From the cell containing the given text, extract its center point as (x, y) coordinate. 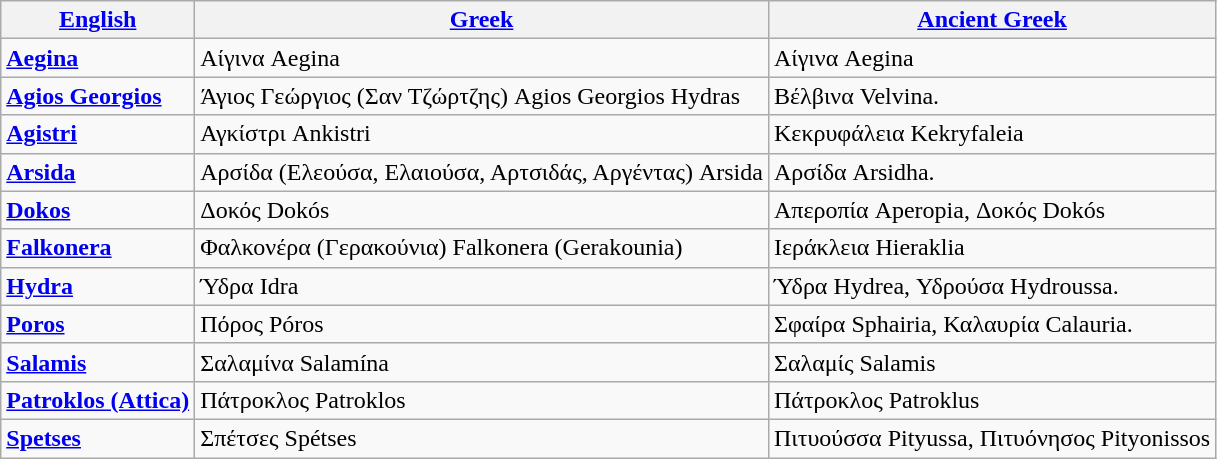
Patroklos (Attica) (98, 400)
Agistri (98, 134)
Αρσίδα Arsidha. (992, 172)
Ύδρα Idra (482, 286)
Αρσίδα (Ελεούσα, Ελαιούσα, Αρτσιδάς, Αργέντας) Arsida (482, 172)
Πάτροκλος Patroklus (992, 400)
Πάτροκλος Patroklos (482, 400)
Σπέτσες Spétses (482, 438)
Σαλαμίς Salamis (992, 362)
Hydra (98, 286)
Ancient Greek (992, 20)
Greek (482, 20)
Arsida (98, 172)
Αγκίστρι Ankistri (482, 134)
Απεροπία Aperopia, Δοκός Dokós (992, 210)
Ύδρα Hydrea, Υδρούσα Hydroussa. (992, 286)
Spetses (98, 438)
Agios Georgios (98, 96)
Πιτυούσσα Pityussa, Πιτυόνησος Pityonissos (992, 438)
Σαλαμίνα Salamína (482, 362)
Salamis (98, 362)
Δοκός Dokós (482, 210)
Άγιος Γεώργιος (Σαν Τζώρτζης) Agios Georgios Hydras (482, 96)
Βέλβινα Velvina. (992, 96)
Κεκρυφάλεια Kekryfaleia (992, 134)
Aegina (98, 58)
Ιεράκλεια Hieraklia (992, 248)
Πόρος Póros (482, 324)
English (98, 20)
Φαλκονέρα (Γερακούνια) Falkonera (Gerakounia) (482, 248)
Σφαίρα Sphairia, Καλαυρία Calauria. (992, 324)
Dokos (98, 210)
Falkonera (98, 248)
Poros (98, 324)
